Determine the [x, y] coordinate at the center of the cell enclosing the given text.  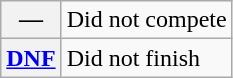
DNF [31, 58]
Did not compete [146, 20]
Did not finish [146, 58]
— [31, 20]
